For the text-containing cell, return its midpoint in (X, Y) coordinate format. 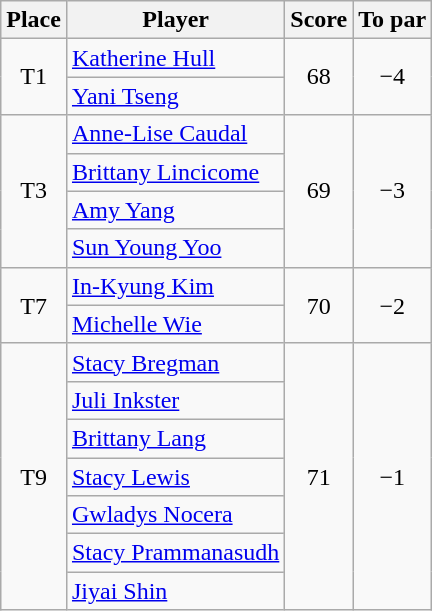
T9 (34, 476)
70 (319, 305)
−2 (392, 305)
Stacy Bregman (175, 362)
Jiyai Shin (175, 591)
71 (319, 476)
Sun Young Yoo (175, 248)
Stacy Prammanasudh (175, 553)
−4 (392, 77)
Katherine Hull (175, 58)
T3 (34, 191)
Michelle Wie (175, 324)
In-Kyung Kim (175, 286)
69 (319, 191)
Stacy Lewis (175, 477)
Player (175, 20)
Anne-Lise Caudal (175, 134)
Brittany Lincicome (175, 172)
−1 (392, 476)
Place (34, 20)
Yani Tseng (175, 96)
−3 (392, 191)
Brittany Lang (175, 438)
T1 (34, 77)
T7 (34, 305)
Amy Yang (175, 210)
Juli Inkster (175, 400)
Score (319, 20)
Gwladys Nocera (175, 515)
To par (392, 20)
68 (319, 77)
